From the cell containing the given text, extract its center point as (x, y) coordinate. 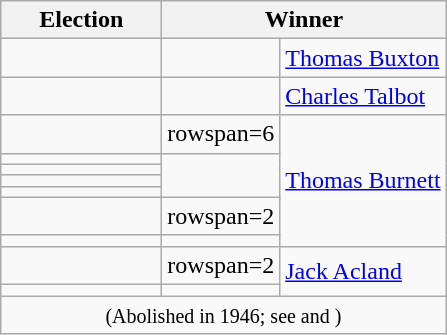
Thomas Buxton (363, 58)
Jack Acland (363, 270)
rowspan=6 (221, 134)
Charles Talbot (363, 96)
Thomas Burnett (363, 180)
Winner (304, 20)
(Abolished in 1946; see and ) (224, 315)
Election (82, 20)
